From the cell containing the given text, extract its center point as [X, Y] coordinate. 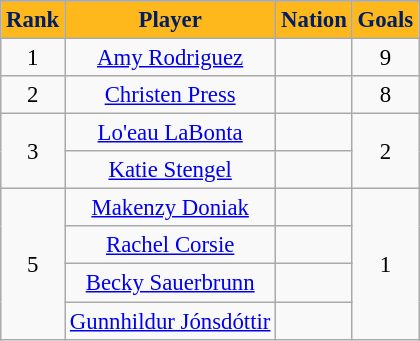
Goals [385, 20]
3 [33, 152]
Christen Press [170, 95]
Lo'eau LaBonta [170, 133]
Rachel Corsie [170, 245]
Becky Sauerbrunn [170, 283]
Makenzy Doniak [170, 208]
8 [385, 95]
Katie Stengel [170, 170]
Gunnhildur Jónsdóttir [170, 321]
9 [385, 58]
5 [33, 264]
Player [170, 20]
Nation [314, 20]
Amy Rodriguez [170, 58]
Rank [33, 20]
